Detect which cell encompasses the target text, then output its [X, Y] center coordinate. 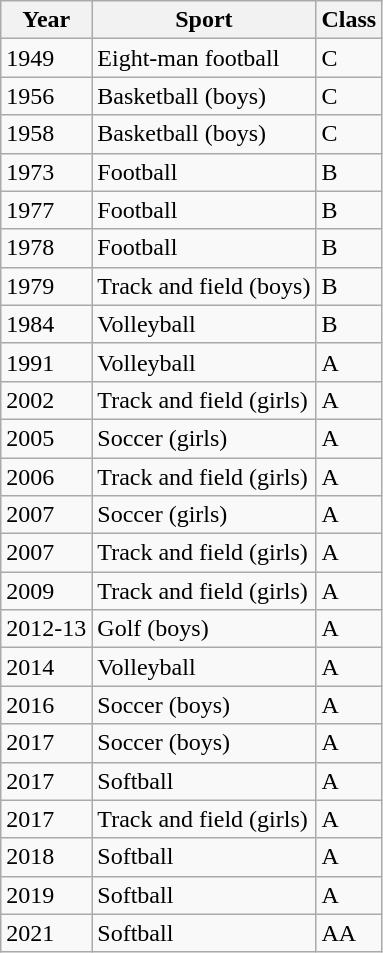
2021 [46, 933]
1958 [46, 134]
1991 [46, 362]
Track and field (boys) [204, 286]
2006 [46, 477]
1956 [46, 96]
Sport [204, 20]
1949 [46, 58]
Eight-man football [204, 58]
1973 [46, 172]
2018 [46, 857]
Year [46, 20]
1979 [46, 286]
2014 [46, 667]
Golf (boys) [204, 629]
1977 [46, 210]
1978 [46, 248]
2012-13 [46, 629]
2002 [46, 400]
1984 [46, 324]
2009 [46, 591]
Class [349, 20]
2016 [46, 705]
AA [349, 933]
2005 [46, 438]
2019 [46, 895]
